Locate the cell with the specified text and output its (X, Y) center coordinate. 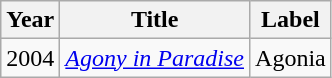
Year (30, 20)
Agonia (291, 58)
Label (291, 20)
Title (155, 20)
2004 (30, 58)
Agony in Paradise (155, 58)
